Detect which cell encompasses the target text, then output its [X, Y] center coordinate. 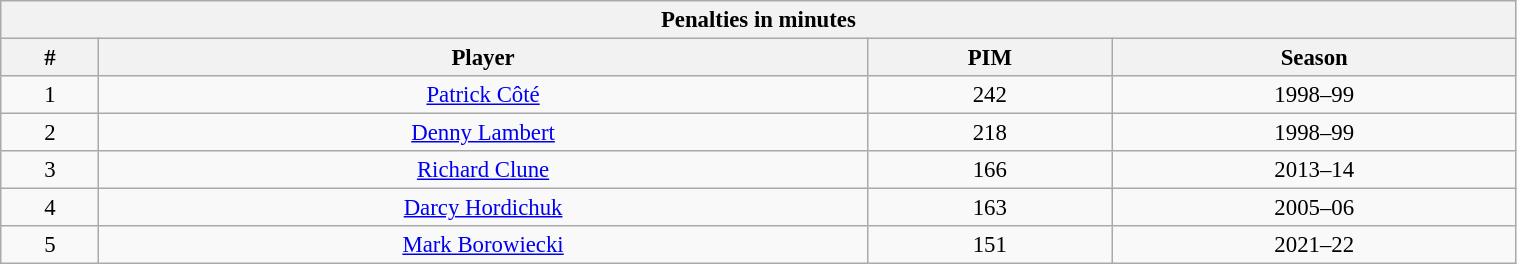
# [50, 58]
5 [50, 245]
166 [990, 170]
242 [990, 95]
Player [483, 58]
151 [990, 245]
Darcy Hordichuk [483, 208]
Penalties in minutes [758, 20]
2 [50, 133]
Patrick Côté [483, 95]
Richard Clune [483, 170]
218 [990, 133]
2005–06 [1314, 208]
Season [1314, 58]
163 [990, 208]
Denny Lambert [483, 133]
3 [50, 170]
PIM [990, 58]
Mark Borowiecki [483, 245]
2021–22 [1314, 245]
4 [50, 208]
2013–14 [1314, 170]
1 [50, 95]
